Return the (x, y) coordinate for the center point of the cell that contains the specified text.  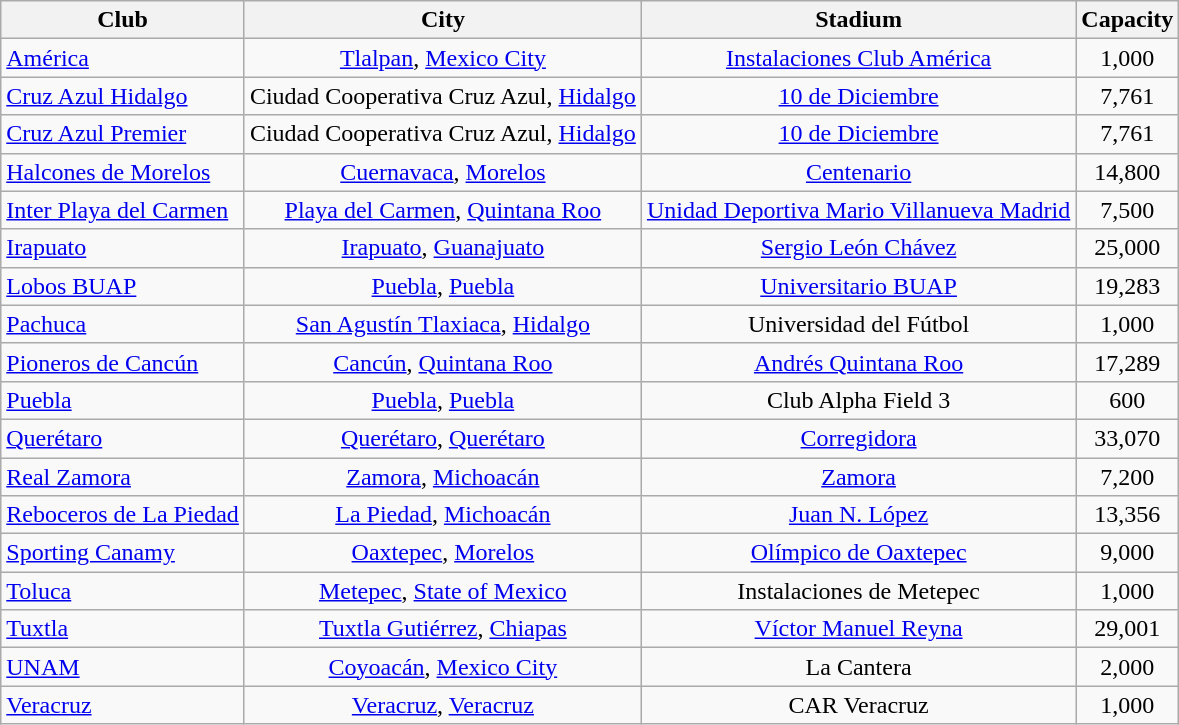
Irapuato, Guanajuato (442, 248)
Capacity (1128, 20)
Coyoacán, Mexico City (442, 667)
Víctor Manuel Reyna (858, 629)
América (123, 58)
Centenario (858, 172)
Pachuca (123, 324)
Veracruz (123, 705)
Corregidora (858, 438)
Juan N. López (858, 515)
Olímpico de Oaxtepec (858, 553)
Zamora (858, 477)
2,000 (1128, 667)
Unidad Deportiva Mario Villanueva Madrid (858, 210)
9,000 (1128, 553)
La Cantera (858, 667)
Cancún, Quintana Roo (442, 362)
13,356 (1128, 515)
Tuxtla (123, 629)
Querétaro, Querétaro (442, 438)
Universidad del Fútbol (858, 324)
14,800 (1128, 172)
Instalaciones de Metepec (858, 591)
Cruz Azul Hidalgo (123, 96)
Playa del Carmen, Quintana Roo (442, 210)
Lobos BUAP (123, 286)
7,200 (1128, 477)
Metepec, State of Mexico (442, 591)
UNAM (123, 667)
Reboceros de La Piedad (123, 515)
Sergio León Chávez (858, 248)
CAR Veracruz (858, 705)
Toluca (123, 591)
La Piedad, Michoacán (442, 515)
Club Alpha Field 3 (858, 400)
Cruz Azul Premier (123, 134)
Club (123, 20)
Sporting Canamy (123, 553)
Irapuato (123, 248)
Tuxtla Gutiérrez, Chiapas (442, 629)
33,070 (1128, 438)
19,283 (1128, 286)
25,000 (1128, 248)
Halcones de Morelos (123, 172)
Querétaro (123, 438)
Puebla (123, 400)
Instalaciones Club América (858, 58)
Zamora, Michoacán (442, 477)
29,001 (1128, 629)
Andrés Quintana Roo (858, 362)
Pioneros de Cancún (123, 362)
Cuernavaca, Morelos (442, 172)
Universitario BUAP (858, 286)
7,500 (1128, 210)
600 (1128, 400)
Oaxtepec, Morelos (442, 553)
Real Zamora (123, 477)
Veracruz, Veracruz (442, 705)
17,289 (1128, 362)
Stadium (858, 20)
City (442, 20)
Inter Playa del Carmen (123, 210)
Tlalpan, Mexico City (442, 58)
San Agustín Tlaxiaca, Hidalgo (442, 324)
